Return (x, y) of the center of cell containing provided text 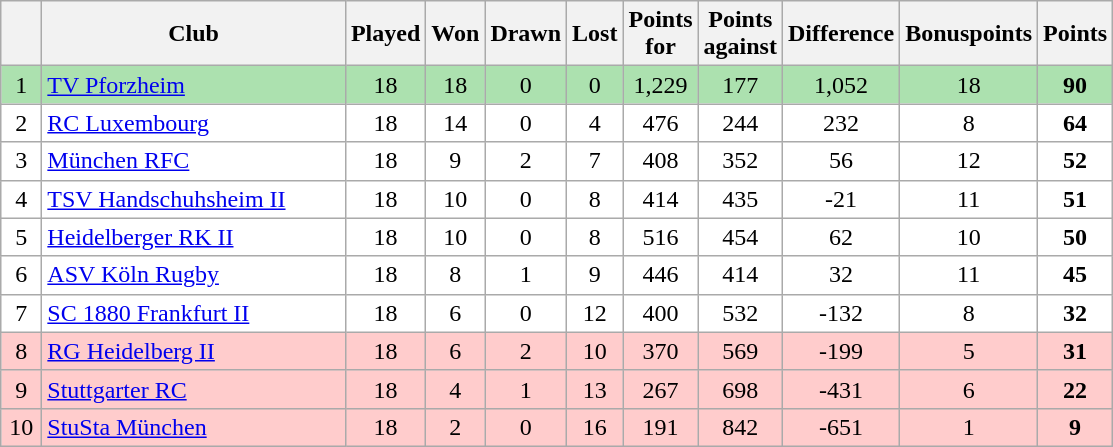
56 (840, 161)
StuSta München (194, 427)
50 (1076, 237)
569 (740, 351)
RG Heidelberg II (194, 351)
1,052 (840, 85)
400 (660, 313)
13 (595, 389)
62 (840, 237)
-21 (840, 199)
31 (1076, 351)
370 (660, 351)
698 (740, 389)
TSV Handschuhsheim II (194, 199)
SC 1880 Frankfurt II (194, 313)
267 (660, 389)
232 (840, 123)
191 (660, 427)
Difference (840, 34)
52 (1076, 161)
1,229 (660, 85)
14 (456, 123)
ASV Köln Rugby (194, 275)
Points for (660, 34)
Club (194, 34)
16 (595, 427)
Points against (740, 34)
TV Pforzheim (194, 85)
454 (740, 237)
64 (1076, 123)
Lost (595, 34)
Points (1076, 34)
476 (660, 123)
22 (1076, 389)
Won (456, 34)
435 (740, 199)
-199 (840, 351)
Stuttgarter RC (194, 389)
532 (740, 313)
-431 (840, 389)
-651 (840, 427)
516 (660, 237)
Played (385, 34)
3 (22, 161)
90 (1076, 85)
-132 (840, 313)
446 (660, 275)
177 (740, 85)
Drawn (526, 34)
45 (1076, 275)
München RFC (194, 161)
244 (740, 123)
352 (740, 161)
Heidelberger RK II (194, 237)
408 (660, 161)
842 (740, 427)
Bonuspoints (969, 34)
51 (1076, 199)
RC Luxembourg (194, 123)
